Provide the [X, Y] coordinate of the cell's center where the given text is located.  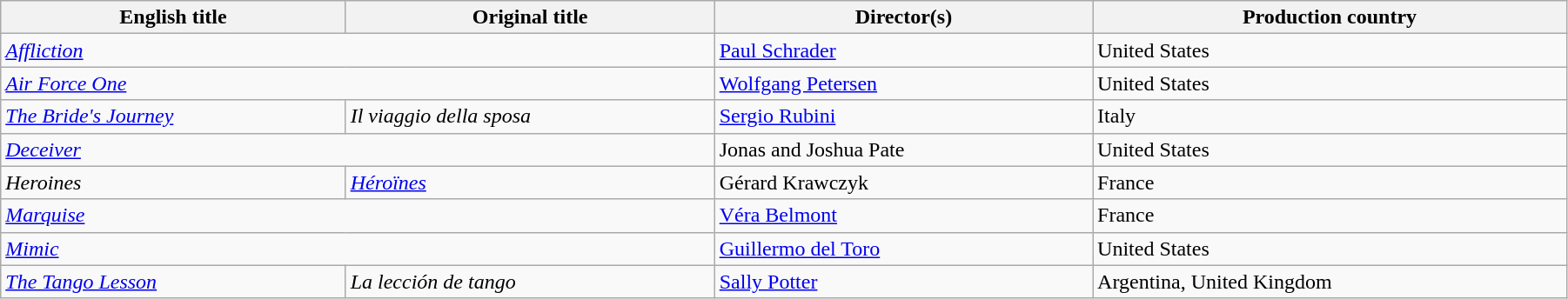
Guillermo del Toro [903, 249]
Il viaggio della sposa [530, 116]
Heroines [173, 183]
Paul Schrader [903, 50]
Sally Potter [903, 282]
Wolfgang Petersen [903, 83]
Air Force One [358, 83]
Italy [1330, 116]
Héroïnes [530, 183]
Gérard Krawczyk [903, 183]
Original title [530, 17]
The Tango Lesson [173, 282]
Affliction [358, 50]
The Bride's Journey [173, 116]
Marquise [358, 216]
English title [173, 17]
Director(s) [903, 17]
Production country [1330, 17]
Véra Belmont [903, 216]
Argentina, United Kingdom [1330, 282]
Sergio Rubini [903, 116]
La lección de tango [530, 282]
Jonas and Joshua Pate [903, 149]
Mimic [358, 249]
Deceiver [358, 149]
